Detect which cell encompasses the target text, then output its (X, Y) center coordinate. 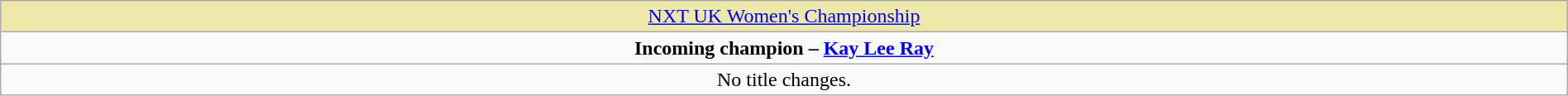
NXT UK Women's Championship (784, 17)
No title changes. (784, 79)
Incoming champion – Kay Lee Ray (784, 48)
